For the text-containing cell, return its midpoint in [x, y] coordinate format. 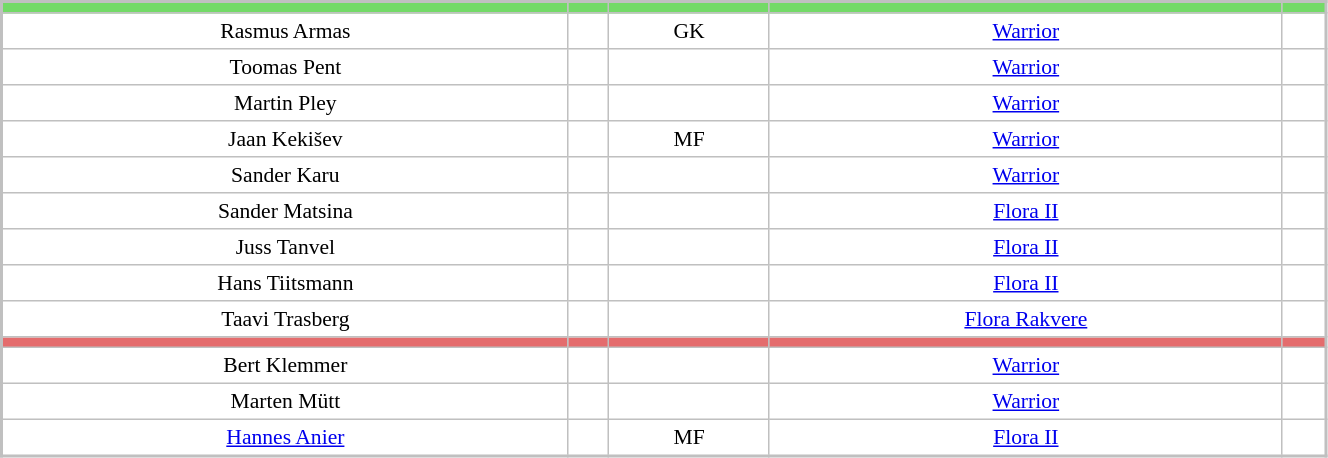
Sander Karu [286, 175]
Hannes Anier [286, 438]
Bert Klemmer [286, 365]
Toomas Pent [286, 67]
Hans Tiitsmann [286, 283]
Martin Pley [286, 103]
Taavi Trasberg [286, 319]
Marten Mütt [286, 401]
Juss Tanvel [286, 247]
GK [689, 31]
Jaan Kekišev [286, 139]
Sander Matsina [286, 211]
Rasmus Armas [286, 31]
Flora Rakvere [1026, 319]
